For the text-containing cell, return its midpoint in (x, y) coordinate format. 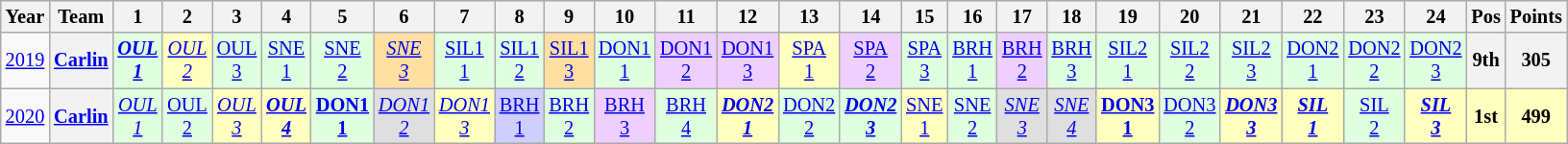
Year (25, 16)
SPA3 (924, 60)
6 (404, 16)
BRH4 (686, 116)
16 (972, 16)
2 (187, 16)
SIL13 (569, 60)
22 (1312, 16)
DON32 (1189, 116)
2020 (25, 116)
3 (237, 16)
19 (1128, 16)
Points (1536, 16)
9th (1485, 60)
DON31 (1128, 116)
SIL23 (1251, 60)
1 (137, 16)
SPA1 (809, 60)
10 (625, 16)
SIL2 (1374, 116)
15 (924, 16)
SPA2 (870, 60)
2019 (25, 60)
305 (1536, 60)
OUL4 (286, 116)
21 (1251, 16)
7 (465, 16)
5 (342, 16)
Team (81, 16)
14 (870, 16)
18 (1072, 16)
SIL22 (1189, 60)
23 (1374, 16)
9 (569, 16)
8 (520, 16)
DON33 (1251, 116)
20 (1189, 16)
SIL12 (520, 60)
SIL3 (1435, 116)
17 (1022, 16)
4 (286, 16)
11 (686, 16)
SIL1 (1312, 116)
Pos (1485, 16)
SIL11 (465, 60)
499 (1536, 116)
12 (747, 16)
1st (1485, 116)
13 (809, 16)
24 (1435, 16)
SIL21 (1128, 60)
SNE4 (1072, 116)
